Determine the (x, y) coordinate at the center of the cell enclosing the given text.  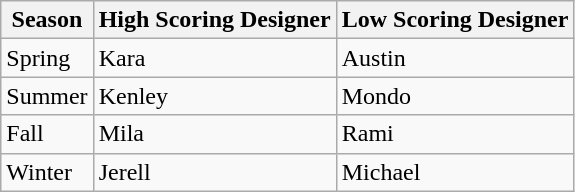
Kenley (214, 96)
Season (47, 20)
Mondo (455, 96)
Michael (455, 172)
High Scoring Designer (214, 20)
Kara (214, 58)
Mila (214, 134)
Low Scoring Designer (455, 20)
Austin (455, 58)
Winter (47, 172)
Jerell (214, 172)
Rami (455, 134)
Summer (47, 96)
Spring (47, 58)
Fall (47, 134)
